From the cell containing the given text, extract its center point as (x, y) coordinate. 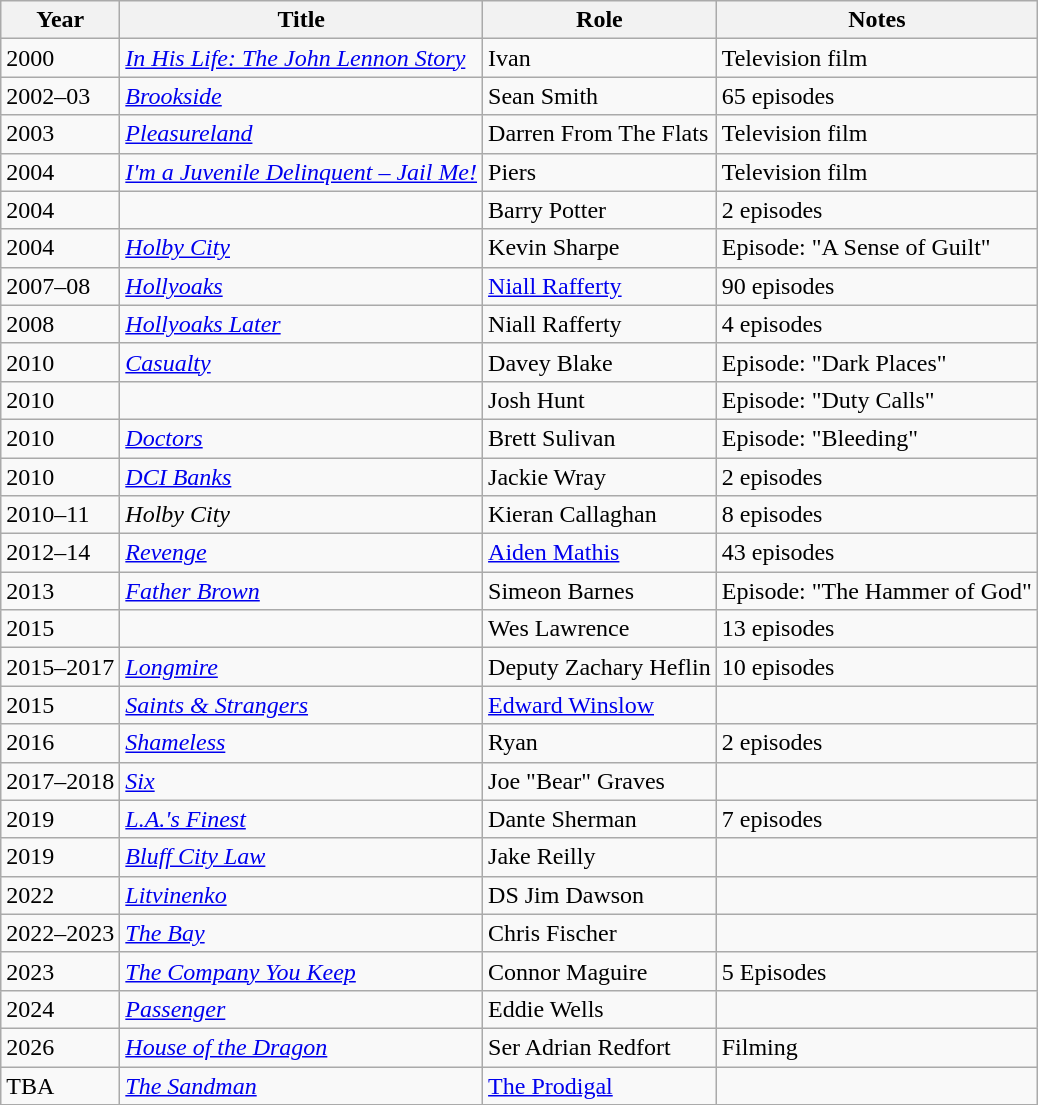
Joe "Bear" Graves (600, 781)
Ryan (600, 743)
Jake Reilly (600, 857)
The Prodigal (600, 1085)
43 episodes (876, 553)
2026 (60, 1047)
Brett Sulivan (600, 438)
2015–2017 (60, 667)
2000 (60, 58)
Edward Winslow (600, 705)
Litvinenko (302, 895)
Wes Lawrence (600, 629)
Title (302, 20)
2012–14 (60, 553)
Episode: "Bleeding" (876, 438)
Shameless (302, 743)
2008 (60, 324)
Dante Sherman (600, 819)
Davey Blake (600, 362)
I'm a Juvenile Delinquent – Jail Me! (302, 172)
Hollyoaks (302, 286)
2024 (60, 1009)
The Sandman (302, 1085)
House of the Dragon (302, 1047)
Episode: "A Sense of Guilt" (876, 248)
13 episodes (876, 629)
Deputy Zachary Heflin (600, 667)
5 Episodes (876, 971)
10 episodes (876, 667)
8 episodes (876, 515)
The Company You Keep (302, 971)
2003 (60, 134)
Darren From The Flats (600, 134)
The Bay (302, 933)
Year (60, 20)
Doctors (302, 438)
Passenger (302, 1009)
Aiden Mathis (600, 553)
Bluff City Law (302, 857)
Six (302, 781)
TBA (60, 1085)
Pleasureland (302, 134)
Chris Fischer (600, 933)
L.A.'s Finest (302, 819)
Episode: "The Hammer of God" (876, 591)
In His Life: The John Lennon Story (302, 58)
Eddie Wells (600, 1009)
2016 (60, 743)
2013 (60, 591)
2002–03 (60, 96)
DCI Banks (302, 477)
Saints & Strangers (302, 705)
Longmire (302, 667)
Casualty (302, 362)
65 episodes (876, 96)
2022 (60, 895)
Episode: "Dark Places" (876, 362)
Connor Maguire (600, 971)
Kieran Callaghan (600, 515)
Revenge (302, 553)
Episode: "Duty Calls" (876, 400)
Brookside (302, 96)
Ivan (600, 58)
7 episodes (876, 819)
Notes (876, 20)
2007–08 (60, 286)
DS Jim Dawson (600, 895)
Kevin Sharpe (600, 248)
Hollyoaks Later (302, 324)
Ser Adrian Redfort (600, 1047)
2010–11 (60, 515)
Barry Potter (600, 210)
Simeon Barnes (600, 591)
2017–2018 (60, 781)
Father Brown (302, 591)
Sean Smith (600, 96)
Piers (600, 172)
2023 (60, 971)
2022–2023 (60, 933)
Josh Hunt (600, 400)
Filming (876, 1047)
Jackie Wray (600, 477)
Role (600, 20)
90 episodes (876, 286)
4 episodes (876, 324)
